Identify which cell holds the provided text, then report its (x, y) central coordinate. 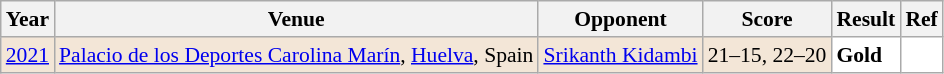
Opponent (620, 19)
21–15, 22–20 (768, 55)
Venue (296, 19)
2021 (28, 55)
Srikanth Kidambi (620, 55)
Ref (921, 19)
Gold (866, 55)
Palacio de los Deportes Carolina Marín, Huelva, Spain (296, 55)
Result (866, 19)
Score (768, 19)
Year (28, 19)
